Detect which cell encompasses the target text, then output its [x, y] center coordinate. 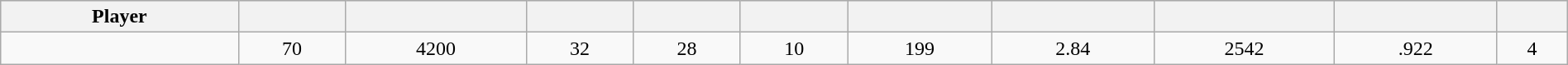
2542 [1244, 48]
32 [580, 48]
.922 [1416, 48]
4 [1532, 48]
28 [687, 48]
4200 [436, 48]
199 [920, 48]
70 [292, 48]
2.84 [1073, 48]
10 [794, 48]
Player [119, 17]
